Identify which cell holds the provided text, then report its (x, y) central coordinate. 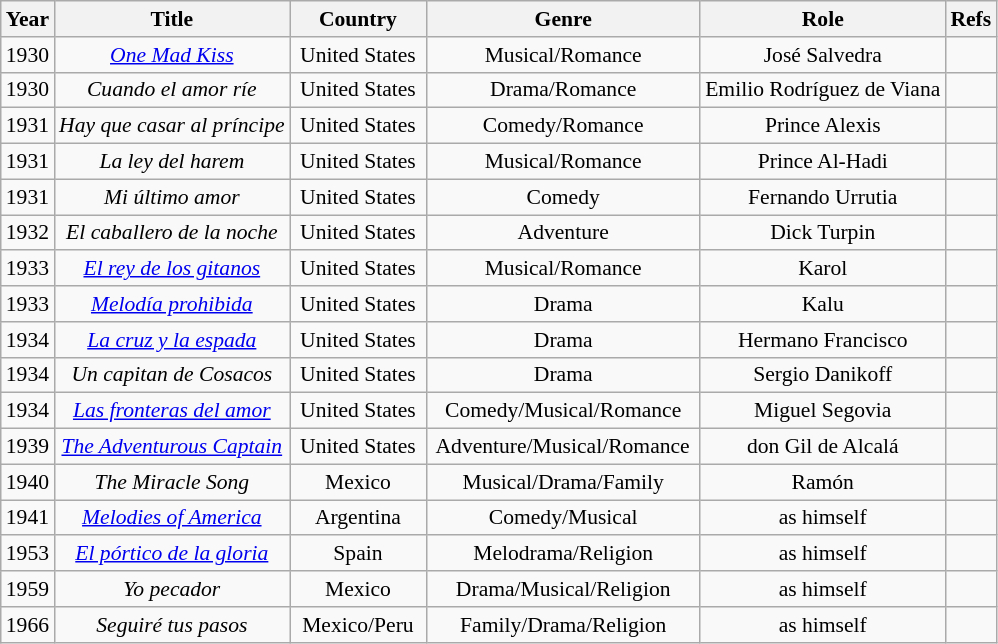
Prince Alexis (822, 126)
The Adventurous Captain (172, 447)
Kalu (822, 304)
don Gil de Alcalá (822, 447)
Title (172, 19)
Country (358, 19)
Fernando Urrutia (822, 197)
1940 (28, 482)
1932 (28, 233)
Musical/Drama/Family (563, 482)
Adventure/Musical/Romance (563, 447)
Year (28, 19)
Spain (358, 554)
Comedy/Musical/Romance (563, 411)
1959 (28, 589)
El rey de los gitanos (172, 269)
Ramón (822, 482)
1953 (28, 554)
Melodía prohibida (172, 304)
Un capitan de Cosacos (172, 375)
Role (822, 19)
1939 (28, 447)
Family/Drama/Religion (563, 625)
Las fronteras del amor (172, 411)
Hay que casar al príncipe (172, 126)
Emilio Rodríguez de Viana (822, 90)
Refs (970, 19)
Adventure (563, 233)
Sergio Danikoff (822, 375)
La cruz y la espada (172, 340)
Mexico/Peru (358, 625)
Cuando el amor ríe (172, 90)
Comedy (563, 197)
Melodrama/Religion (563, 554)
El caballero de la noche (172, 233)
Drama/Romance (563, 90)
1966 (28, 625)
José Salvedra (822, 55)
Argentina (358, 518)
Miguel Segovia (822, 411)
Mi último amor (172, 197)
Dick Turpin (822, 233)
Melodies of America (172, 518)
Drama/Musical/Religion (563, 589)
1941 (28, 518)
El pórtico de la gloria (172, 554)
Comedy/Romance (563, 126)
Seguiré tus pasos (172, 625)
Karol (822, 269)
Hermano Francisco (822, 340)
One Mad Kiss (172, 55)
Prince Al-Hadi (822, 162)
Genre (563, 19)
Comedy/Musical (563, 518)
Yo pecador (172, 589)
La ley del harem (172, 162)
The Miracle Song (172, 482)
